Determine the [X, Y] coordinate at the center of the cell enclosing the given text.  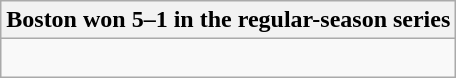
Boston won 5–1 in the regular-season series [228, 20]
